Scan for the cell matching the given text and deliver its (x, y) coordinate at center. 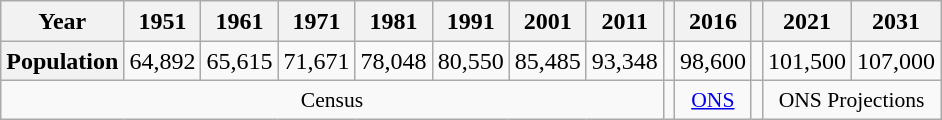
85,485 (548, 61)
1951 (162, 21)
Population (62, 61)
71,671 (316, 61)
2031 (896, 21)
98,600 (712, 61)
1981 (394, 21)
ONS Projections (851, 100)
1971 (316, 21)
2016 (712, 21)
Year (62, 21)
80,550 (470, 61)
93,348 (624, 61)
1991 (470, 21)
2021 (806, 21)
65,615 (240, 61)
2011 (624, 21)
ONS (712, 100)
Census (332, 100)
78,048 (394, 61)
101,500 (806, 61)
107,000 (896, 61)
1961 (240, 21)
64,892 (162, 61)
2001 (548, 21)
